Locate the cell with the specified text and output its [x, y] center coordinate. 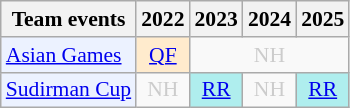
Sudirman Cup [68, 90]
Team events [68, 19]
QF [162, 55]
2022 [162, 19]
2025 [322, 19]
2024 [270, 19]
2023 [216, 19]
Asian Games [68, 55]
